Detect which cell encompasses the target text, then output its (x, y) center coordinate. 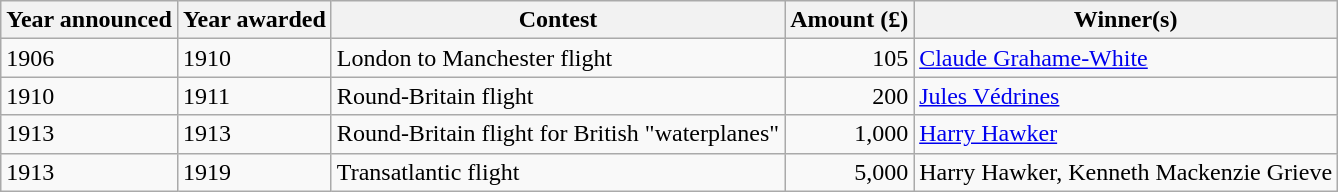
1906 (90, 58)
1919 (254, 172)
Winner(s) (1126, 20)
Year announced (90, 20)
1911 (254, 96)
Contest (558, 20)
200 (850, 96)
Claude Grahame-White (1126, 58)
Transatlantic flight (558, 172)
Amount (£) (850, 20)
105 (850, 58)
5,000 (850, 172)
London to Manchester flight (558, 58)
Year awarded (254, 20)
1,000 (850, 134)
Round-Britain flight (558, 96)
Round-Britain flight for British "waterplanes" (558, 134)
Harry Hawker, Kenneth Mackenzie Grieve (1126, 172)
Harry Hawker (1126, 134)
Jules Védrines (1126, 96)
